Detect which cell encompasses the target text, then output its (X, Y) center coordinate. 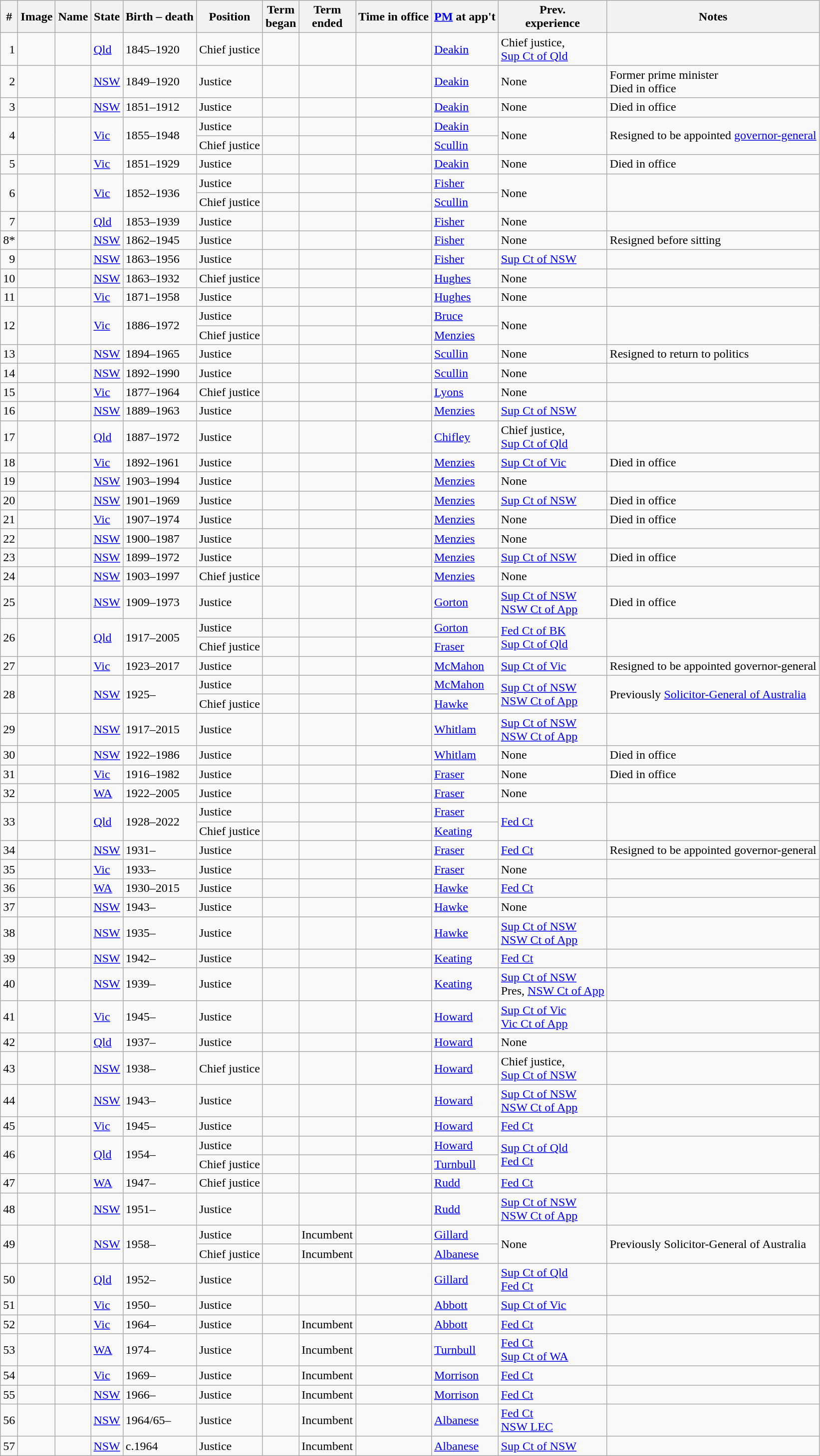
1845–1920 (160, 49)
57 (9, 1446)
54 (9, 1376)
# (9, 17)
31 (9, 774)
1925– (160, 694)
1923–2017 (160, 666)
Termended (327, 17)
1954– (160, 1155)
52 (9, 1324)
Chifley (465, 437)
21 (9, 519)
44 (9, 1100)
1938– (160, 1068)
1974– (160, 1350)
45 (9, 1126)
1950– (160, 1305)
24 (9, 576)
47 (9, 1183)
19 (9, 481)
40 (9, 985)
8* (9, 240)
1901–1969 (160, 500)
1855–1948 (160, 136)
50 (9, 1279)
1964/65– (160, 1421)
State (107, 17)
1889–1963 (160, 411)
1852–1936 (160, 193)
23 (9, 557)
11 (9, 297)
Termbegan (280, 17)
1886–1972 (160, 326)
Notes (713, 17)
35 (9, 869)
1931– (160, 850)
41 (9, 1017)
Resigned to return to politics (713, 354)
1909–1973 (160, 602)
16 (9, 411)
1935– (160, 933)
1853–1939 (160, 221)
1916–1982 (160, 774)
1862–1945 (160, 240)
27 (9, 666)
1952– (160, 1279)
Former prime ministerDied in office (713, 82)
14 (9, 373)
1849–1920 (160, 82)
6 (9, 193)
25 (9, 602)
1969– (160, 1376)
38 (9, 933)
32 (9, 793)
33 (9, 822)
1937– (160, 1042)
1958– (160, 1244)
1947– (160, 1183)
1903–1994 (160, 481)
56 (9, 1421)
3 (9, 107)
18 (9, 462)
5 (9, 164)
9 (9, 259)
1933– (160, 869)
1887–1972 (160, 437)
10 (9, 278)
48 (9, 1209)
Chief justice,Sup Ct of NSW (552, 1068)
1 (9, 49)
1899–1972 (160, 557)
26 (9, 637)
55 (9, 1395)
1907–1974 (160, 519)
Position (230, 17)
1851–1912 (160, 107)
PM at app't (465, 17)
22 (9, 538)
1894–1965 (160, 354)
1942– (160, 959)
Bruce (465, 316)
1966– (160, 1395)
49 (9, 1244)
43 (9, 1068)
29 (9, 729)
53 (9, 1350)
42 (9, 1042)
36 (9, 888)
Prev. experience (552, 17)
Image (37, 17)
46 (9, 1155)
Sup Ct of NSWPres, NSW Ct of App (552, 985)
51 (9, 1305)
1863–1956 (160, 259)
Sup Ct of VicVic Ct of App (552, 1017)
Resigned before sitting (713, 240)
1922–2005 (160, 793)
1903–1997 (160, 576)
Fed CtNSW LEC (552, 1421)
1922–1986 (160, 755)
1900–1987 (160, 538)
2 (9, 82)
Lyons (465, 392)
39 (9, 959)
20 (9, 500)
1892–1961 (160, 462)
1863–1932 (160, 278)
Fed Ct of BKSup Ct of Qld (552, 637)
Time in office (394, 17)
30 (9, 755)
Name (73, 17)
1892–1990 (160, 373)
c.1964 (160, 1446)
28 (9, 694)
1951– (160, 1209)
1851–1929 (160, 164)
1939– (160, 985)
Fed CtSup Ct of WA (552, 1350)
15 (9, 392)
Birth – death (160, 17)
34 (9, 850)
1930–2015 (160, 888)
1964– (160, 1324)
13 (9, 354)
17 (9, 437)
1928–2022 (160, 822)
1917–2015 (160, 729)
1877–1964 (160, 392)
12 (9, 326)
37 (9, 907)
4 (9, 136)
1871–1958 (160, 297)
1917–2005 (160, 637)
7 (9, 221)
